Capture the cell that displays the provided text and extract its (X, Y) central coordinate. 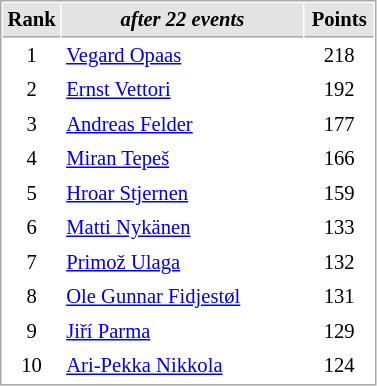
Ari-Pekka Nikkola (183, 366)
Rank (32, 20)
218 (340, 56)
Andreas Felder (183, 124)
Vegard Opaas (183, 56)
159 (340, 194)
10 (32, 366)
132 (340, 262)
Jiří Parma (183, 332)
8 (32, 296)
124 (340, 366)
Hroar Stjernen (183, 194)
1 (32, 56)
6 (32, 228)
4 (32, 158)
Points (340, 20)
133 (340, 228)
192 (340, 90)
131 (340, 296)
3 (32, 124)
Miran Tepeš (183, 158)
5 (32, 194)
2 (32, 90)
166 (340, 158)
129 (340, 332)
9 (32, 332)
Primož Ulaga (183, 262)
7 (32, 262)
Ole Gunnar Fidjestøl (183, 296)
after 22 events (183, 20)
177 (340, 124)
Matti Nykänen (183, 228)
Ernst Vettori (183, 90)
